Pinpoint the cell where the given text exists, returning its [x, y] midpoint coordinate. 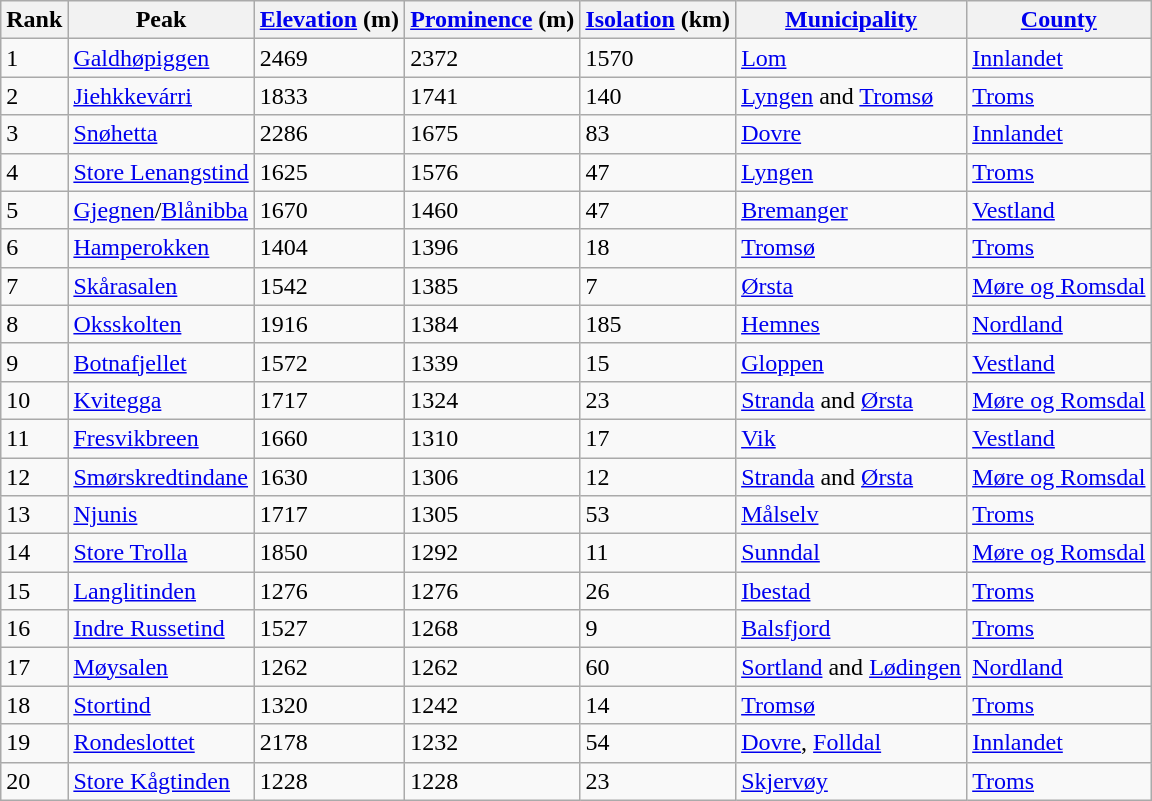
Balsfjord [852, 629]
1242 [492, 705]
Sunndal [852, 553]
1741 [492, 96]
1527 [329, 629]
Oksskolten [161, 324]
1320 [329, 705]
1833 [329, 96]
Langlitinden [161, 591]
Gjegnen/Blånibba [161, 210]
Ørsta [852, 286]
Hamperokken [161, 248]
1324 [492, 400]
1396 [492, 248]
140 [658, 96]
1660 [329, 438]
Galdhøpiggen [161, 58]
Rank [34, 20]
185 [658, 324]
1232 [492, 743]
Fresvikbreen [161, 438]
1670 [329, 210]
2 [34, 96]
5 [34, 210]
Kvitegga [161, 400]
Rondeslottet [161, 743]
1460 [492, 210]
1850 [329, 553]
1572 [329, 362]
Vik [852, 438]
1384 [492, 324]
1305 [492, 515]
1292 [492, 553]
Isolation (km) [658, 20]
8 [34, 324]
2178 [329, 743]
Skårasalen [161, 286]
Dovre [852, 134]
Jiehkkevárri [161, 96]
Store Lenangstind [161, 172]
1404 [329, 248]
Municipality [852, 20]
Njunis [161, 515]
Peak [161, 20]
Store Trolla [161, 553]
Lom [852, 58]
Prominence (m) [492, 20]
1385 [492, 286]
1916 [329, 324]
60 [658, 667]
4 [34, 172]
Smørskredtindane [161, 477]
16 [34, 629]
10 [34, 400]
Stortind [161, 705]
1339 [492, 362]
Bremanger [852, 210]
Skjervøy [852, 781]
Ibestad [852, 591]
Møysalen [161, 667]
Elevation (m) [329, 20]
Snøhetta [161, 134]
1625 [329, 172]
1268 [492, 629]
Indre Russetind [161, 629]
19 [34, 743]
Lyngen and Tromsø [852, 96]
Dovre, Folldal [852, 743]
1542 [329, 286]
2372 [492, 58]
13 [34, 515]
1310 [492, 438]
1630 [329, 477]
Lyngen [852, 172]
20 [34, 781]
Botnafjellet [161, 362]
Gloppen [852, 362]
Sortland and Lødingen [852, 667]
Hemnes [852, 324]
6 [34, 248]
Store Kågtinden [161, 781]
54 [658, 743]
83 [658, 134]
1 [34, 58]
1675 [492, 134]
1570 [658, 58]
1576 [492, 172]
53 [658, 515]
3 [34, 134]
1306 [492, 477]
County [1059, 20]
Målselv [852, 515]
2286 [329, 134]
2469 [329, 58]
26 [658, 591]
